Pinpoint the cell where the given text exists, returning its [x, y] midpoint coordinate. 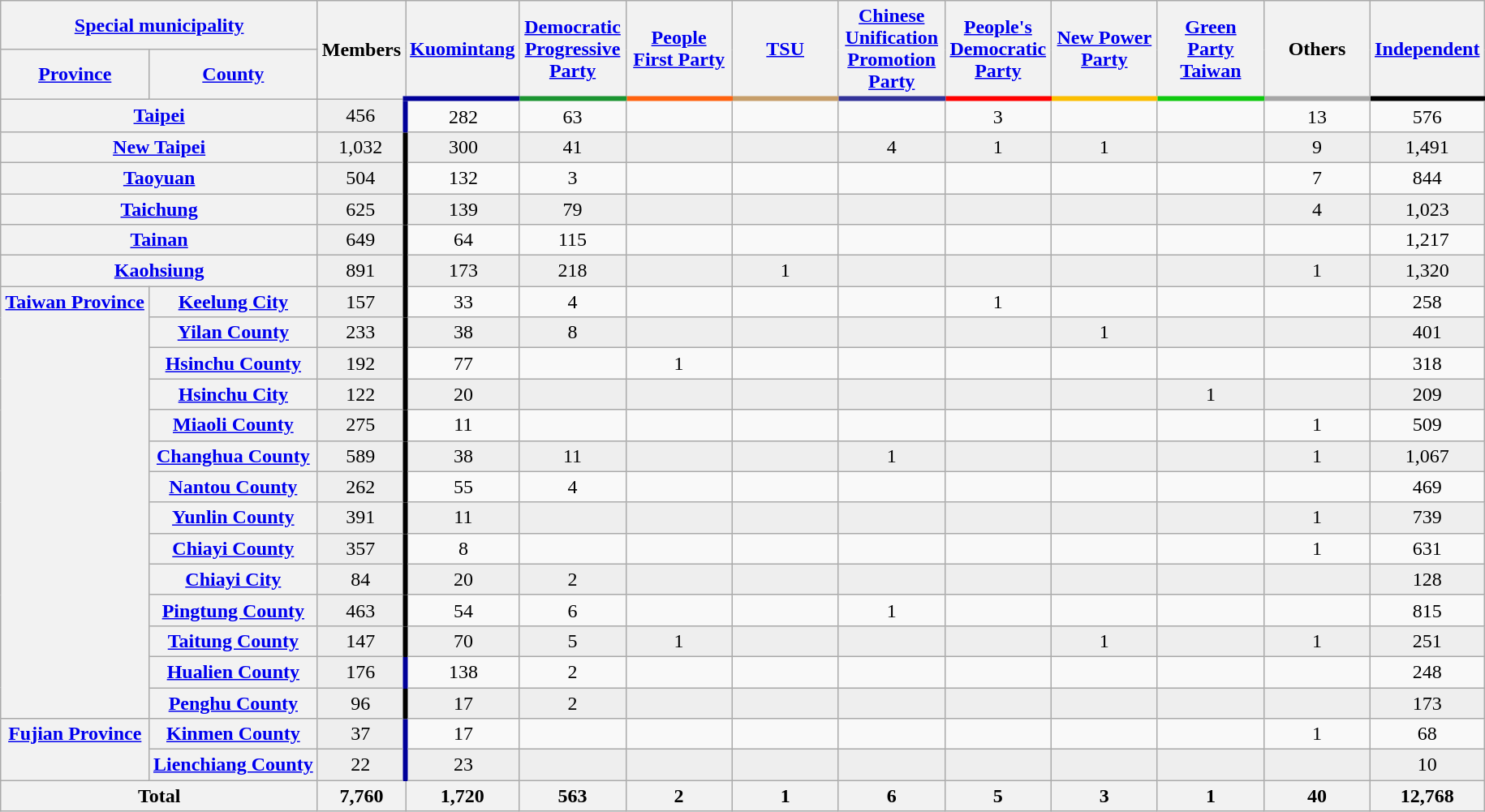
Taipei [159, 115]
1,320 [1427, 271]
People First Party [678, 50]
1,217 [1427, 240]
Democratic Progressive Party [573, 50]
Changhua County [233, 456]
509 [1427, 425]
Chinese Unification Promotion Party [891, 50]
Chiayi County [233, 548]
251 [1427, 641]
54 [463, 610]
70 [463, 641]
People's Democratic Party [998, 50]
Taiwan Province [75, 503]
96 [361, 703]
401 [1427, 333]
37 [361, 734]
9 [1316, 147]
1,067 [1427, 456]
1,023 [1427, 208]
33 [463, 302]
Kinmen County [233, 734]
Keelung City [233, 302]
649 [361, 240]
262 [361, 487]
Taoyuan [159, 178]
Others [1316, 50]
318 [1427, 363]
469 [1427, 487]
77 [463, 363]
Taitung County [233, 641]
Hsinchu City [233, 394]
10 [1427, 765]
122 [361, 394]
233 [361, 333]
New Taipei [159, 147]
589 [361, 456]
Total [159, 796]
55 [463, 487]
Yilan County [233, 333]
739 [1427, 518]
128 [1427, 579]
Hualien County [233, 672]
New Power Party [1104, 50]
563 [573, 796]
13 [1316, 115]
Taichung [159, 208]
7,760 [361, 796]
7 [1316, 178]
248 [1427, 672]
12,768 [1427, 796]
79 [573, 208]
631 [1427, 548]
64 [463, 240]
Fujian Province [75, 750]
139 [463, 208]
County [233, 75]
Nantou County [233, 487]
Lienchiang County [233, 765]
63 [573, 115]
68 [1427, 734]
147 [361, 641]
357 [361, 548]
Chiayi City [233, 579]
1,032 [361, 147]
Yunlin County [233, 518]
40 [1316, 796]
Independent [1427, 50]
Members [361, 50]
815 [1427, 610]
Miaoli County [233, 425]
Hsinchu County [233, 363]
23 [463, 765]
504 [361, 178]
Pingtung County [233, 610]
Tainan [159, 240]
157 [361, 302]
22 [361, 765]
TSU [786, 50]
192 [361, 363]
891 [361, 271]
1,720 [463, 796]
Green Party Taiwan [1211, 50]
176 [361, 672]
Province [75, 75]
41 [573, 147]
576 [1427, 115]
625 [361, 208]
391 [361, 518]
275 [361, 425]
84 [361, 579]
Penghu County [233, 703]
132 [463, 178]
844 [1427, 178]
138 [463, 672]
300 [463, 147]
Kuomintang [463, 50]
463 [361, 610]
115 [573, 240]
Kaohsiung [159, 271]
Special municipality [159, 26]
282 [463, 115]
258 [1427, 302]
1,491 [1427, 147]
218 [573, 271]
209 [1427, 394]
456 [361, 115]
